Pinpoint the cell where the given text exists, returning its (x, y) midpoint coordinate. 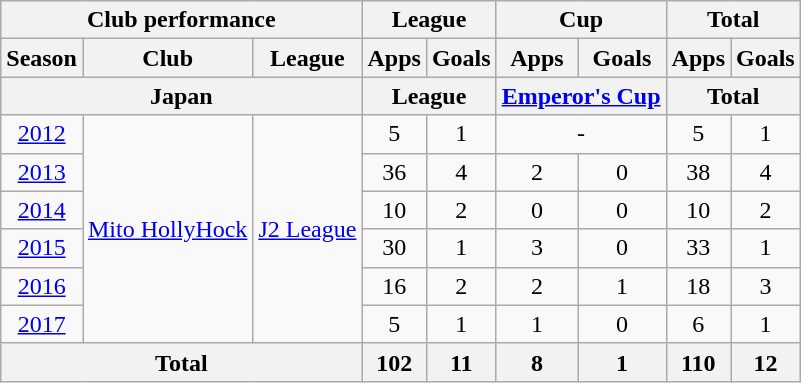
Emperor's Cup (581, 96)
Cup (581, 20)
18 (698, 286)
2013 (42, 172)
2016 (42, 286)
12 (765, 362)
Japan (182, 96)
30 (394, 248)
2014 (42, 210)
- (581, 134)
Club (167, 58)
2012 (42, 134)
2017 (42, 324)
8 (537, 362)
J2 League (308, 229)
16 (394, 286)
Club performance (182, 20)
6 (698, 324)
102 (394, 362)
110 (698, 362)
33 (698, 248)
Mito HollyHock (167, 229)
Season (42, 58)
36 (394, 172)
11 (461, 362)
38 (698, 172)
2015 (42, 248)
